Return the [x, y] coordinate for the center point of the cell that contains the specified text.  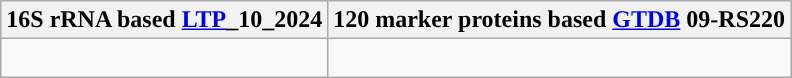
16S rRNA based LTP_10_2024 [164, 20]
120 marker proteins based GTDB 09-RS220 [560, 20]
